Identify which cell holds the provided text, then report its (x, y) central coordinate. 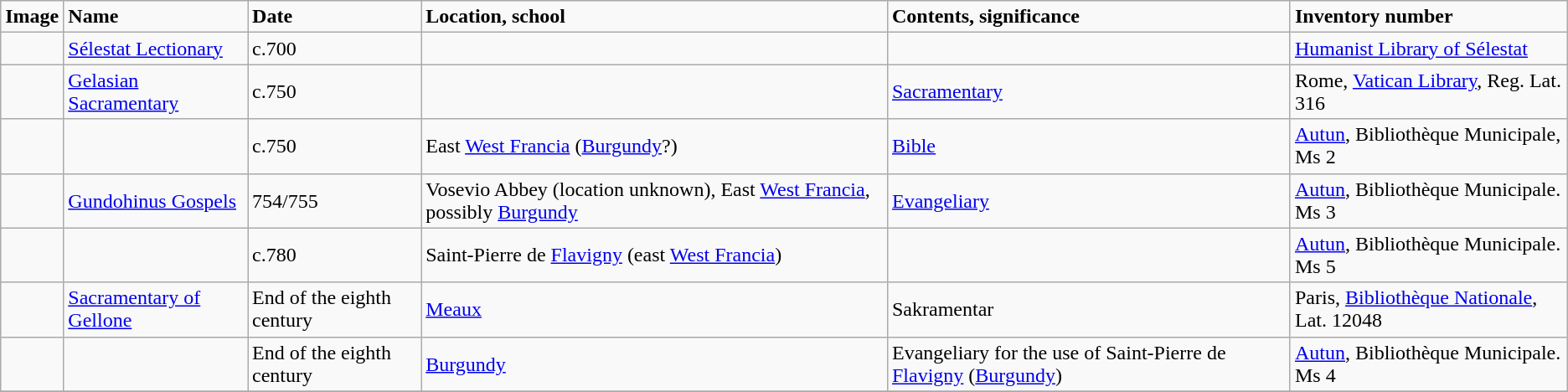
Sacramentary of Gellone (156, 310)
c.780 (335, 255)
Bible (1089, 146)
Evangeliary for the use of Saint-Pierre de Flavigny (Burgundy) (1089, 364)
Gundohinus Gospels (156, 201)
Paris, Bibliothèque Nationale, Lat. 12048 (1429, 310)
Autun, Bibliothèque Municipale, Ms 2 (1429, 146)
Meaux (655, 310)
Location, school (655, 17)
Sakramentar (1089, 310)
Autun, Bibliothèque Municipale. Ms 3 (1429, 201)
Burgundy (655, 364)
Humanist Library of Sélestat (1429, 49)
Rome, Vatican Library, Reg. Lat. 316 (1429, 92)
Vosevio Abbey (location unknown), East West Francia, possibly Burgundy (655, 201)
Inventory number (1429, 17)
Autun, Bibliothèque Municipale. Ms 4 (1429, 364)
Sacramentary (1089, 92)
Name (156, 17)
Autun, Bibliothèque Municipale. Ms 5 (1429, 255)
Gelasian Sacramentary (156, 92)
Sélestat Lectionary (156, 49)
Image (32, 17)
Date (335, 17)
Evangeliary (1089, 201)
East West Francia (Burgundy?) (655, 146)
c.700 (335, 49)
754/755 (335, 201)
Saint-Pierre de Flavigny (east West Francia) (655, 255)
Contents, significance (1089, 17)
